Return the (x, y) coordinate for the center point of the cell that contains the specified text.  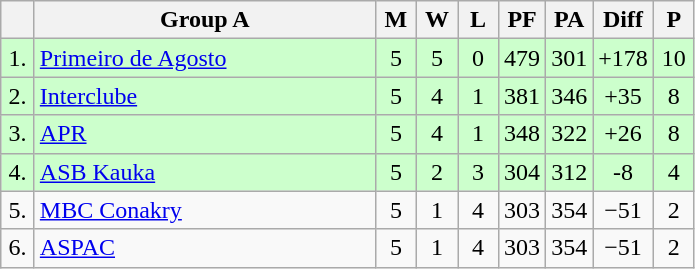
10 (674, 58)
348 (522, 134)
ASPAC (204, 248)
322 (570, 134)
Diff (624, 20)
6. (18, 248)
PF (522, 20)
Group A (204, 20)
479 (522, 58)
ASB Kauka (204, 172)
Interclube (204, 96)
304 (522, 172)
APR (204, 134)
346 (570, 96)
2. (18, 96)
312 (570, 172)
0 (478, 58)
+35 (624, 96)
5. (18, 210)
+26 (624, 134)
1. (18, 58)
3. (18, 134)
M (396, 20)
3 (478, 172)
Primeiro de Agosto (204, 58)
381 (522, 96)
4. (18, 172)
-8 (624, 172)
301 (570, 58)
MBC Conakry (204, 210)
P (674, 20)
L (478, 20)
+178 (624, 58)
W (436, 20)
PA (570, 20)
